From the cell containing the given text, extract its center point as (x, y) coordinate. 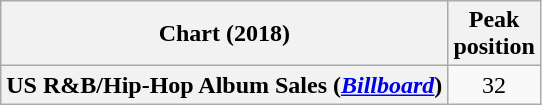
Chart (2018) (224, 34)
32 (494, 85)
Peak position (494, 34)
US R&B/Hip-Hop Album Sales (Billboard) (224, 85)
